Detect which cell encompasses the target text, then output its (x, y) center coordinate. 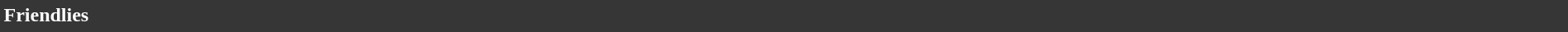
Friendlies (784, 15)
